Search for the cell housing the specified text and yield its [X, Y] center coordinate. 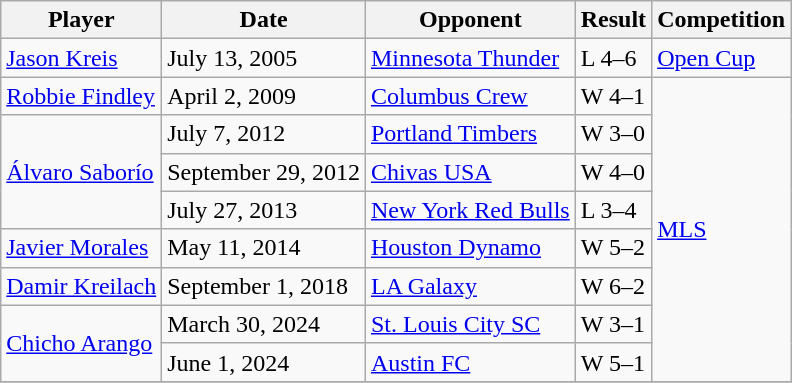
L 4–6 [613, 58]
Jason Kreis [82, 58]
Minnesota Thunder [470, 58]
Player [82, 20]
W 5–2 [613, 248]
Álvaro Saborío [82, 172]
W 4–1 [613, 96]
Open Cup [722, 58]
Austin FC [470, 362]
Houston Dynamo [470, 248]
April 2, 2009 [264, 96]
LA Galaxy [470, 286]
W 4–0 [613, 172]
MLS [722, 229]
Opponent [470, 20]
Chivas USA [470, 172]
September 1, 2018 [264, 286]
Damir Kreilach [82, 286]
July 27, 2013 [264, 210]
July 7, 2012 [264, 134]
L 3–4 [613, 210]
Competition [722, 20]
June 1, 2024 [264, 362]
Portland Timbers [470, 134]
Columbus Crew [470, 96]
Result [613, 20]
May 11, 2014 [264, 248]
W 3–0 [613, 134]
New York Red Bulls [470, 210]
September 29, 2012 [264, 172]
Robbie Findley [82, 96]
Javier Morales [82, 248]
W 5–1 [613, 362]
W 3–1 [613, 324]
March 30, 2024 [264, 324]
Date [264, 20]
July 13, 2005 [264, 58]
Chicho Arango [82, 343]
St. Louis City SC [470, 324]
W 6–2 [613, 286]
